Find where the given text appears and provide that cell's center as (x, y) coordinate. 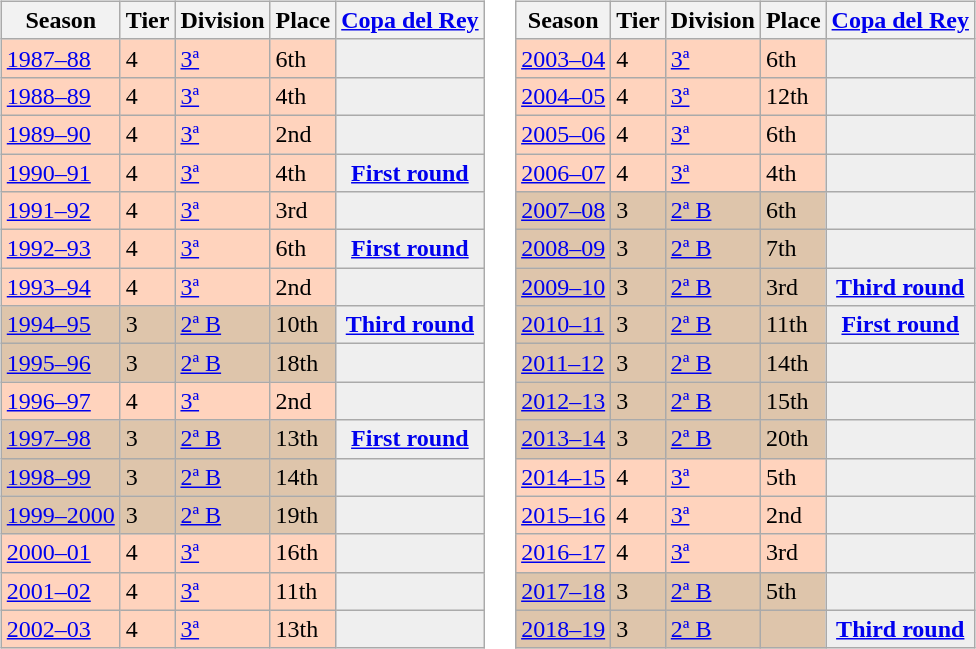
7th (793, 249)
1992–93 (60, 249)
18th (303, 363)
1993–94 (60, 287)
2007–08 (564, 211)
2004–05 (564, 96)
2015–16 (564, 515)
1996–97 (60, 401)
2012–13 (564, 401)
12th (793, 96)
2000–01 (60, 553)
2010–11 (564, 325)
2014–15 (564, 477)
1999–2000 (60, 515)
2009–10 (564, 287)
1989–90 (60, 134)
1998–99 (60, 477)
15th (793, 401)
2003–04 (564, 58)
20th (793, 439)
1997–98 (60, 439)
2018–19 (564, 629)
1988–89 (60, 96)
10th (303, 325)
2017–18 (564, 591)
2002–03 (60, 629)
19th (303, 515)
2013–14 (564, 439)
1987–88 (60, 58)
1995–96 (60, 363)
2001–02 (60, 591)
2011–12 (564, 363)
2005–06 (564, 134)
2016–17 (564, 553)
2006–07 (564, 173)
1994–95 (60, 325)
1990–91 (60, 173)
1991–92 (60, 211)
2008–09 (564, 249)
16th (303, 553)
